Return (X, Y) of the center of cell containing provided text 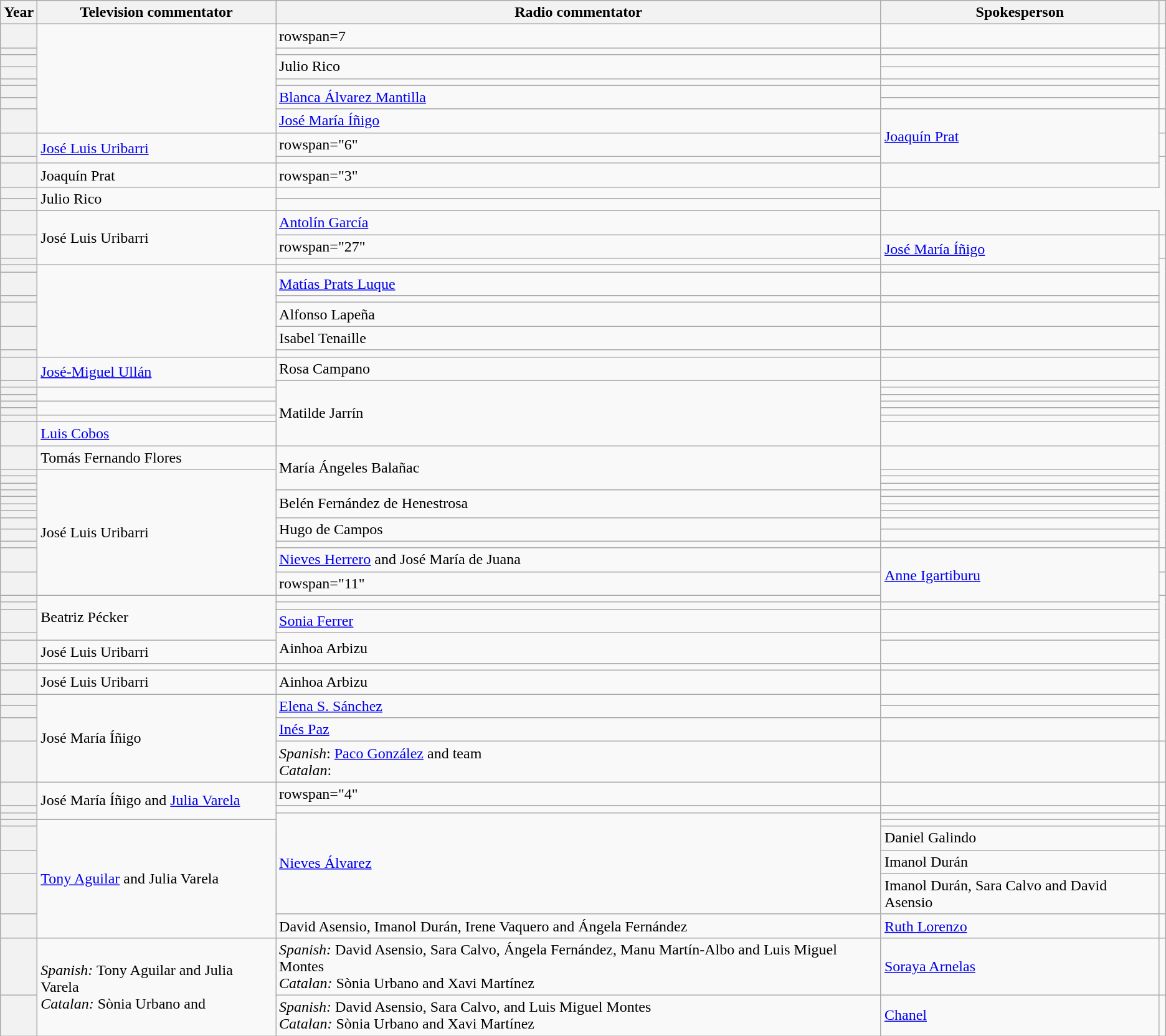
rowspan="11" (579, 583)
Imanol Durán, Sara Calvo and David Asensio (1020, 894)
Isabel Tenaille (579, 338)
Antolín García (579, 222)
Belén Fernández de Henestrosa (579, 504)
Matilde Jarrín (579, 413)
Imanol Durán (1020, 862)
Hugo de Campos (579, 529)
María Ángeles Balañac (579, 468)
Spokesperson (1020, 12)
Beatriz Pécker (157, 618)
Radio commentator (579, 12)
Anne Igartiburu (1020, 575)
Rosa Campano (579, 369)
Year (19, 12)
Spanish: Tony Aguilar and Julia VarelaCatalan: Sònia Urbano and (157, 986)
Daniel Galindo (1020, 838)
Chanel (1020, 1015)
Inés Paz (579, 730)
José María Íñigo and Julia Varela (157, 801)
Spanish: David Asensio, Sara Calvo, and Luis Miguel MontesCatalan: Sònia Urbano and Xavi Martínez (579, 1015)
Nieves Álvarez (579, 863)
David Asensio, Imanol Durán, Irene Vaquero and Ángela Fernández (579, 926)
Matías Prats Luque (579, 284)
Sonia Ferrer (579, 621)
Elena S. Sánchez (579, 706)
Soraya Arnelas (1020, 966)
rowspan=7 (579, 36)
Spanish: Paco González and teamCatalan: (579, 762)
rowspan="27" (579, 246)
Television commentator (157, 12)
Luis Cobos (157, 433)
Tomás Fernando Flores (157, 458)
Nieves Herrero and José María de Juana (579, 560)
Alfonso Lapeña (579, 314)
Blanca Álvarez Mantilla (579, 97)
Tony Aguilar and Julia Varela (157, 878)
Ruth Lorenzo (1020, 926)
Spanish: David Asensio, Sara Calvo, Ángela Fernández, Manu Martín-Albo and Luis Miguel MontesCatalan: Sònia Urbano and Xavi Martínez (579, 966)
José-Miguel Ullán (157, 372)
rowspan="4" (579, 794)
rowspan="3" (579, 175)
rowspan="6" (579, 144)
